Capture the cell that displays the provided text and extract its [x, y] central coordinate. 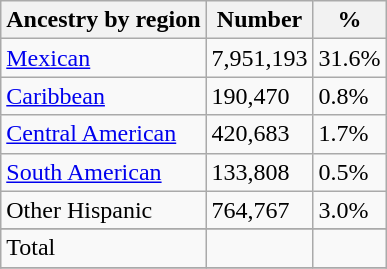
3.0% [350, 210]
Ancestry by region [104, 20]
133,808 [260, 172]
190,470 [260, 96]
0.5% [350, 172]
Total [104, 248]
31.6% [350, 58]
1.7% [350, 134]
Mexican [104, 58]
7,951,193 [260, 58]
Other Hispanic [104, 210]
% [350, 20]
420,683 [260, 134]
764,767 [260, 210]
0.8% [350, 96]
Caribbean [104, 96]
South American [104, 172]
Central American [104, 134]
Number [260, 20]
